Search for the cell housing the specified text and yield its (X, Y) center coordinate. 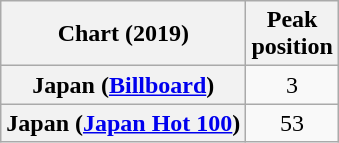
53 (292, 123)
3 (292, 85)
Japan (Japan Hot 100) (124, 123)
Peakposition (292, 34)
Chart (2019) (124, 34)
Japan (Billboard) (124, 85)
